Find where the given text appears and provide that cell's center as [x, y] coordinate. 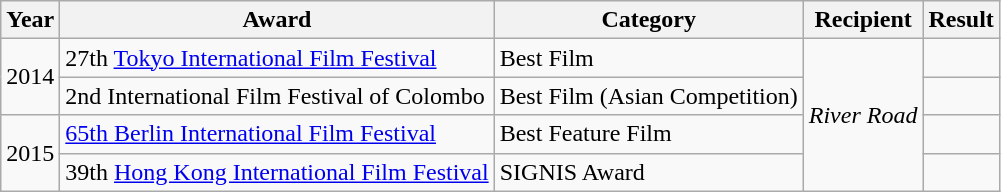
SIGNIS Award [648, 172]
Best Feature Film [648, 134]
Best Film [648, 58]
Year [30, 20]
Recipient [863, 20]
65th Berlin International Film Festival [277, 134]
2nd International Film Festival of Colombo [277, 96]
2014 [30, 77]
Best Film (Asian Competition) [648, 96]
27th Tokyo International Film Festival [277, 58]
Award [277, 20]
2015 [30, 153]
Result [961, 20]
39th Hong Kong International Film Festival [277, 172]
River Road [863, 115]
Category [648, 20]
